Return the [X, Y] coordinate for the center point of the cell that contains the specified text.  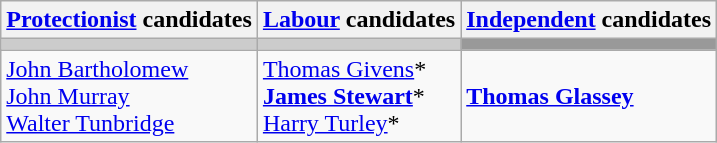
Protectionist candidates [130, 20]
John BartholomewJohn MurrayWalter Tunbridge [130, 96]
Independent candidates [589, 20]
Labour candidates [358, 20]
Thomas Glassey [589, 96]
Thomas Givens*James Stewart*Harry Turley* [358, 96]
